Pinpoint the cell where the given text exists, returning its [X, Y] midpoint coordinate. 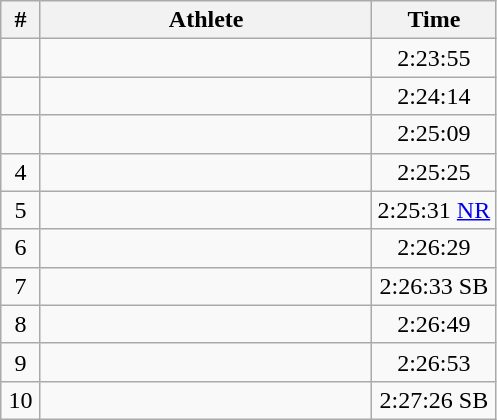
2:24:14 [434, 96]
7 [21, 286]
8 [21, 324]
# [21, 20]
2:26:49 [434, 324]
10 [21, 400]
2:23:55 [434, 58]
2:27:26 SB [434, 400]
5 [21, 210]
Athlete [206, 20]
Time [434, 20]
2:25:31 NR [434, 210]
2:25:09 [434, 134]
2:25:25 [434, 172]
2:26:29 [434, 248]
6 [21, 248]
9 [21, 362]
2:26:53 [434, 362]
4 [21, 172]
2:26:33 SB [434, 286]
